Detect which cell encompasses the target text, then output its [X, Y] center coordinate. 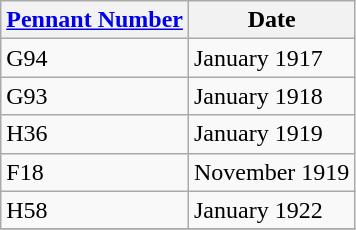
November 1919 [271, 172]
G94 [95, 58]
January 1917 [271, 58]
H36 [95, 134]
January 1919 [271, 134]
F18 [95, 172]
January 1922 [271, 210]
G93 [95, 96]
January 1918 [271, 96]
Pennant Number [95, 20]
Date [271, 20]
H58 [95, 210]
